Identify which cell holds the provided text, then report its (X, Y) central coordinate. 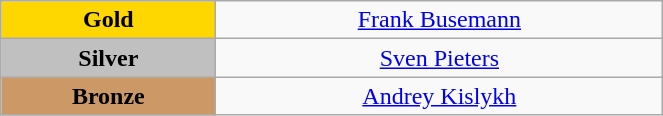
Gold (108, 20)
Silver (108, 58)
Bronze (108, 96)
Sven Pieters (440, 58)
Frank Busemann (440, 20)
Andrey Kislykh (440, 96)
